Search for the cell housing the specified text and yield its [X, Y] center coordinate. 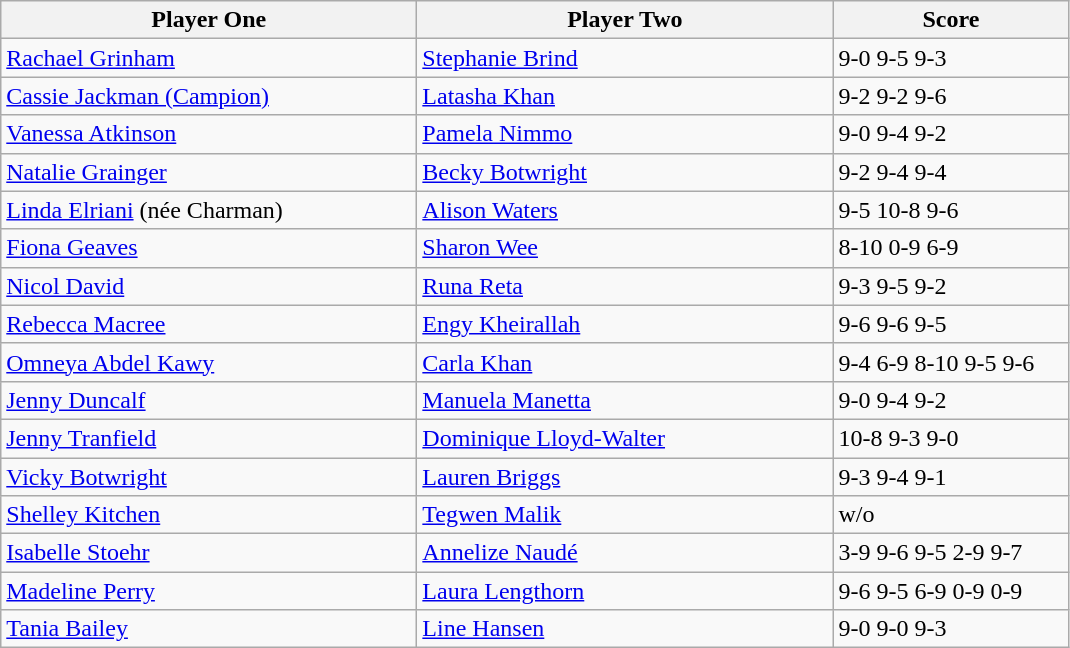
9-2 9-4 9-4 [951, 172]
Latasha Khan [625, 96]
Lauren Briggs [625, 477]
Manuela Manetta [625, 400]
Line Hansen [625, 629]
Linda Elriani (née Charman) [209, 210]
Rebecca Macree [209, 324]
Becky Botwright [625, 172]
Carla Khan [625, 362]
Dominique Lloyd-Walter [625, 438]
Annelize Naudé [625, 553]
Madeline Perry [209, 591]
9-0 9-5 9-3 [951, 58]
Jenny Duncalf [209, 400]
Pamela Nimmo [625, 134]
10-8 9-3 9-0 [951, 438]
Alison Waters [625, 210]
8-10 0-9 6-9 [951, 248]
9-3 9-4 9-1 [951, 477]
Engy Kheirallah [625, 324]
9-2 9-2 9-6 [951, 96]
Tegwen Malik [625, 515]
Stephanie Brind [625, 58]
9-5 10-8 9-6 [951, 210]
Isabelle Stoehr [209, 553]
Shelley Kitchen [209, 515]
9-3 9-5 9-2 [951, 286]
w/o [951, 515]
Runa Reta [625, 286]
Fiona Geaves [209, 248]
Player One [209, 20]
9-6 9-6 9-5 [951, 324]
Rachael Grinham [209, 58]
Jenny Tranfield [209, 438]
3-9 9-6 9-5 2-9 9-7 [951, 553]
9-6 9-5 6-9 0-9 0-9 [951, 591]
Cassie Jackman (Campion) [209, 96]
Sharon Wee [625, 248]
9-4 6-9 8-10 9-5 9-6 [951, 362]
9-0 9-0 9-3 [951, 629]
Laura Lengthorn [625, 591]
Player Two [625, 20]
Nicol David [209, 286]
Omneya Abdel Kawy [209, 362]
Vicky Botwright [209, 477]
Vanessa Atkinson [209, 134]
Natalie Grainger [209, 172]
Tania Bailey [209, 629]
Score [951, 20]
